Return the [X, Y] coordinate for the center point of the cell that contains the specified text.  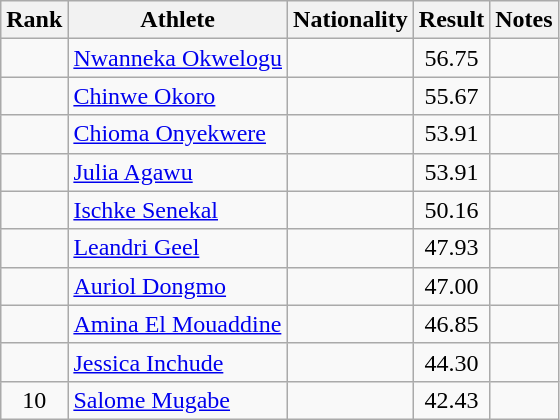
10 [34, 400]
56.75 [451, 58]
Chioma Onyekwere [178, 134]
Ischke Senekal [178, 210]
Nationality [351, 20]
55.67 [451, 96]
50.16 [451, 210]
Leandri Geel [178, 248]
44.30 [451, 362]
Auriol Dongmo [178, 286]
47.93 [451, 248]
Amina El Mouaddine [178, 324]
Julia Agawu [178, 172]
42.43 [451, 400]
Nwanneka Okwelogu [178, 58]
Athlete [178, 20]
47.00 [451, 286]
Salome Mugabe [178, 400]
Notes [524, 20]
Result [451, 20]
Jessica Inchude [178, 362]
Chinwe Okoro [178, 96]
46.85 [451, 324]
Rank [34, 20]
